Search for the cell housing the specified text and yield its (x, y) center coordinate. 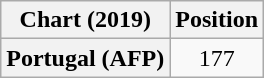
Position (217, 20)
177 (217, 58)
Chart (2019) (86, 20)
Portugal (AFP) (86, 58)
